Pinpoint the cell where the given text exists, returning its (X, Y) midpoint coordinate. 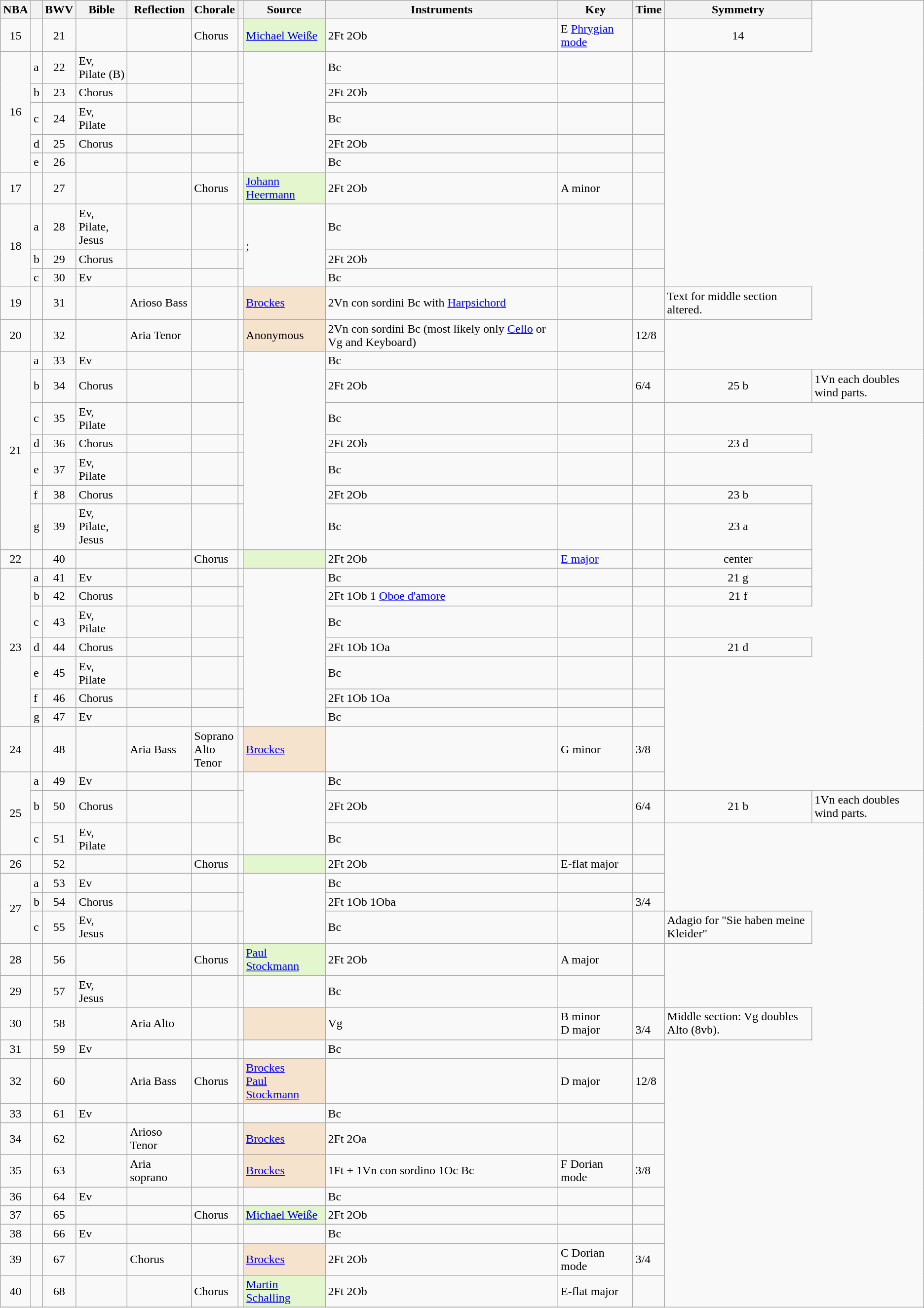
23 a (738, 527)
Aria Alto (159, 1024)
49 (59, 781)
; (284, 245)
Middle section: Vg doubles Alto (8vb). (738, 1024)
2Ft 1Ob 1Oba (442, 902)
Text for middle section altered. (738, 303)
Chorale (215, 10)
Paul Stockmann (284, 960)
Arioso Bass (159, 303)
Vg (442, 1024)
17 (16, 188)
Source (284, 10)
66 (59, 1234)
Time (649, 10)
B minorD major (595, 1024)
E major (595, 559)
2Ft 2Oa (442, 1138)
Soprano Alto Tenor (215, 749)
48 (59, 749)
53 (59, 883)
44 (59, 647)
25 b (738, 386)
56 (59, 960)
Aria Tenor (159, 335)
Martin Schalling (284, 1291)
Johann Heermann (284, 188)
60 (59, 1081)
A minor (595, 188)
50 (59, 807)
41 (59, 577)
61 (59, 1113)
E Phrygian mode (595, 36)
45 (59, 672)
BWV (59, 10)
Ev, Pilate (B) (102, 67)
15 (16, 36)
59 (59, 1049)
43 (59, 622)
Aria soprano (159, 1171)
62 (59, 1138)
D major (595, 1081)
63 (59, 1171)
47 (59, 717)
51 (59, 839)
Symmetry (738, 10)
46 (59, 698)
Reflection (159, 10)
16 (16, 112)
Key (595, 10)
A major (595, 960)
21 f (738, 596)
21 b (738, 807)
Adagio for "Sie haben meine Kleider" (738, 927)
2Vn con sordini Bc (most likely only Cello or Vg and Keyboard) (442, 335)
18 (16, 245)
23 b (738, 495)
55 (59, 927)
F Dorian mode (595, 1171)
52 (59, 864)
Arioso Tenor (159, 1138)
NBA (16, 10)
14 (738, 36)
C Dorian mode (595, 1260)
Bible (102, 10)
57 (59, 991)
1Ft + 1Vn con sordino 1Oc Bc (442, 1171)
67 (59, 1260)
65 (59, 1215)
21 g (738, 577)
19 (16, 303)
2Vn con sordini Bc with Harpsichord (442, 303)
58 (59, 1024)
Anonymous (284, 335)
center (738, 559)
G minor (595, 749)
42 (59, 596)
2Ft 1Ob 1 Oboe d'amore (442, 596)
20 (16, 335)
Instruments (442, 10)
64 (59, 1196)
23 d (738, 444)
68 (59, 1291)
BrockesPaul Stockmann (284, 1081)
54 (59, 902)
21 d (738, 647)
